Locate the cell with the specified text and output its [x, y] center coordinate. 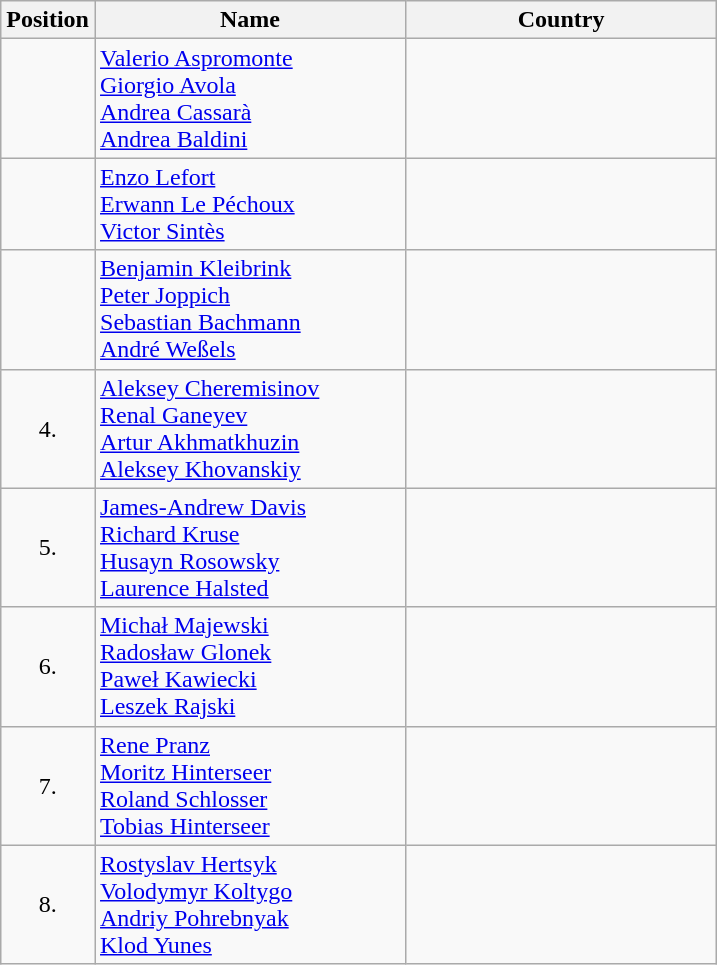
Position [48, 20]
8. [48, 904]
Country [562, 20]
Michał MajewskiRadosław GlonekPaweł KawieckiLeszek Rajski [250, 666]
Valerio AspromonteGiorgio AvolaAndrea CassaràAndrea Baldini [250, 98]
5. [48, 548]
Benjamin KleibrinkPeter JoppichSebastian BachmannAndré Weßels [250, 310]
Rostyslav HertsykVolodymyr KoltygoAndriy PohrebnyakKlod Yunes [250, 904]
4. [48, 428]
Aleksey CheremisinovRenal GaneyevArtur AkhmatkhuzinAleksey Khovanskiy [250, 428]
Enzo LefortErwann Le PéchouxVictor Sintès [250, 204]
Name [250, 20]
Rene PranzMoritz HinterseerRoland SchlosserTobias Hinterseer [250, 786]
6. [48, 666]
James-Andrew DavisRichard KruseHusayn RosowskyLaurence Halsted [250, 548]
7. [48, 786]
